Capture the cell that displays the provided text and extract its [X, Y] central coordinate. 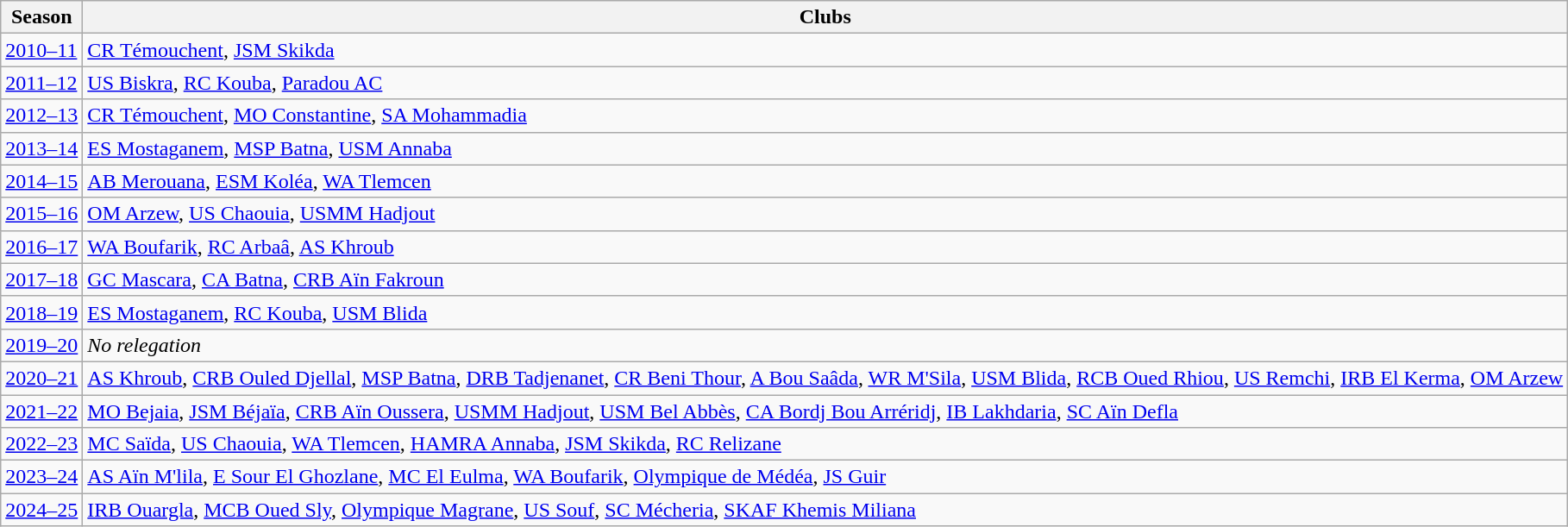
WA Boufarik, RC Arbaâ, AS Khroub [825, 247]
2013–14 [41, 148]
2023–24 [41, 477]
MO Bejaia, JSM Béjaïa, CRB Aïn Oussera, USMM Hadjout, USM Bel Abbès, CA Bordj Bou Arréridj, IB Lakhdaria, SC Aïn Defla [825, 411]
2011–12 [41, 83]
MC Saïda, US Chaouia, WA Tlemcen, HAMRA Annaba, JSM Skikda, RC Relizane [825, 444]
2010–11 [41, 50]
2016–17 [41, 247]
OM Arzew, US Chaouia, USMM Hadjout [825, 214]
2018–19 [41, 312]
2020–21 [41, 378]
2021–22 [41, 411]
No relegation [825, 345]
2022–23 [41, 444]
2015–16 [41, 214]
US Biskra, RC Kouba, Paradou AC [825, 83]
2014–15 [41, 181]
ES Mostaganem, RC Kouba, USM Blida [825, 312]
CR Témouchent, MO Constantine, SA Mohammadia [825, 116]
AS Aïn M'lila, E Sour El Ghozlane, MC El Eulma, WA Boufarik, Olympique de Médéa, JS Guir [825, 477]
2019–20 [41, 345]
Clubs [825, 17]
CR Témouchent, JSM Skikda [825, 50]
GC Mascara, CA Batna, CRB Aïn Fakroun [825, 279]
AB Merouana, ESM Koléa, WA Tlemcen [825, 181]
ES Mostaganem, MSP Batna, USM Annaba [825, 148]
2012–13 [41, 116]
2017–18 [41, 279]
2024–25 [41, 510]
Season [41, 17]
IRB Ouargla, MCB Oued Sly, Olympique Magrane, US Souf, SC Mécheria, SKAF Khemis Miliana [825, 510]
